Capture the cell that displays the provided text and extract its [X, Y] central coordinate. 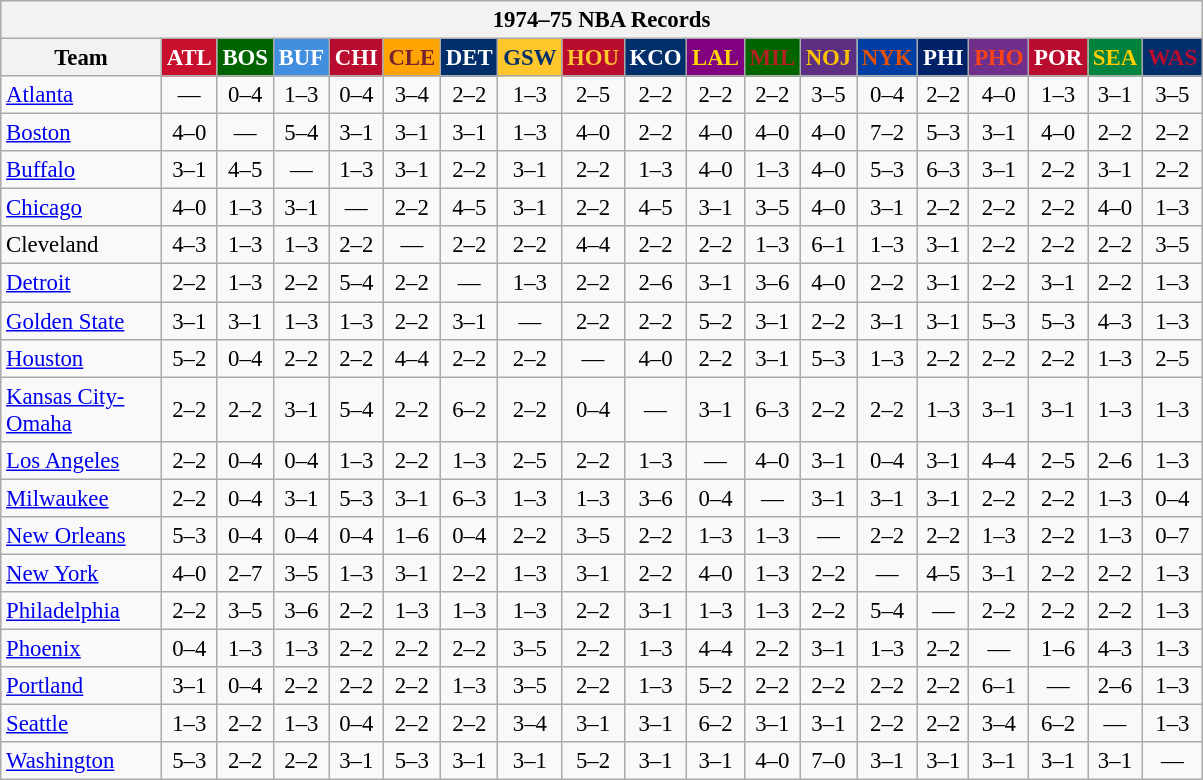
Team [82, 58]
PHO [999, 58]
PHI [944, 58]
Philadelphia [82, 611]
Boston [82, 133]
Seattle [82, 724]
Kansas City-Omaha [82, 410]
Chicago [82, 208]
POR [1058, 58]
NOJ [828, 58]
1974–75 NBA Records [602, 20]
New York [82, 573]
KCO [656, 58]
0–7 [1172, 536]
DET [470, 58]
Houston [82, 358]
2–7 [245, 573]
7–2 [888, 133]
Detroit [82, 283]
GSW [530, 58]
Buffalo [82, 170]
Cleveland [82, 245]
NYK [888, 58]
BOS [245, 58]
Portland [82, 686]
WAS [1172, 58]
Milwaukee [82, 498]
Phoenix [82, 648]
SEA [1116, 58]
CLE [412, 58]
BUF [301, 58]
Los Angeles [82, 460]
MIL [772, 58]
Washington [82, 761]
New Orleans [82, 536]
CHI [356, 58]
Atlanta [82, 95]
LAL [716, 58]
HOU [594, 58]
ATL [189, 58]
7–0 [828, 761]
Golden State [82, 321]
